Detect which cell encompasses the target text, then output its [X, Y] center coordinate. 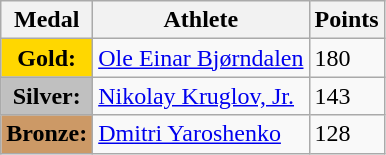
Athlete [201, 20]
Silver: [47, 96]
Gold: [47, 58]
Points [346, 20]
Medal [47, 20]
Ole Einar Bjørndalen [201, 58]
180 [346, 58]
143 [346, 96]
128 [346, 134]
Bronze: [47, 134]
Nikolay Kruglov, Jr. [201, 96]
Dmitri Yaroshenko [201, 134]
